Provide the (x, y) coordinate of the cell's center where the given text is located.  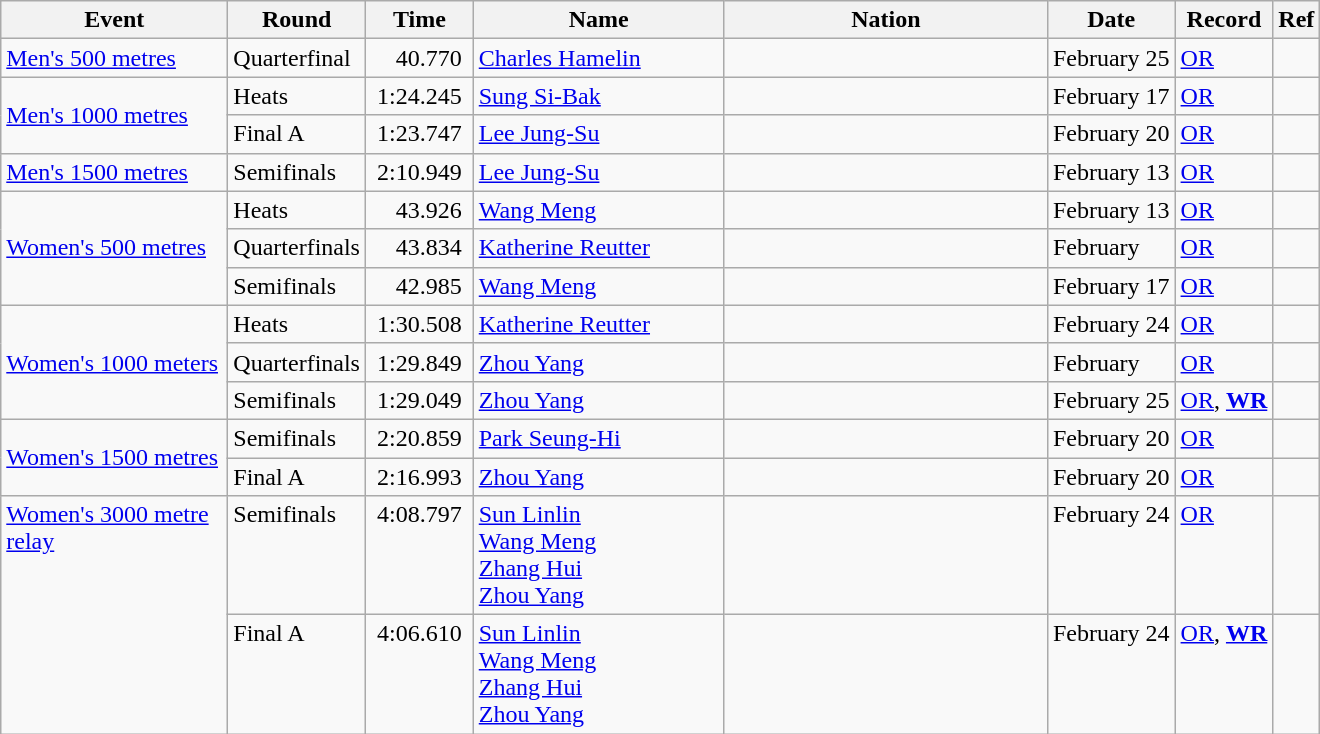
Men's 1000 metres (114, 115)
1:29.049 (419, 400)
Park Seung-Hi (598, 438)
Record (1224, 20)
Women's 1000 meters (114, 362)
4:06.610 (419, 674)
Men's 1500 metres (114, 172)
1:30.508 (419, 324)
2:16.993 (419, 477)
Date (1111, 20)
43.834 (419, 248)
Women's 3000 metre relay (114, 615)
2:20.859 (419, 438)
Sung Si-Bak (598, 96)
Time (419, 20)
Women's 1500 metres (114, 457)
Women's 500 metres (114, 248)
Event (114, 20)
Men's 500 metres (114, 58)
4:08.797 (419, 556)
Quarterfinal (297, 58)
Charles Hamelin (598, 58)
1:24.245 (419, 96)
Round (297, 20)
Name (598, 20)
40.770 (419, 58)
1:29.849 (419, 362)
Ref (1296, 20)
1:23.747 (419, 134)
Nation (886, 20)
2:10.949 (419, 172)
43.926 (419, 210)
42.985 (419, 286)
